Find where the given text appears and provide that cell's center as [x, y] coordinate. 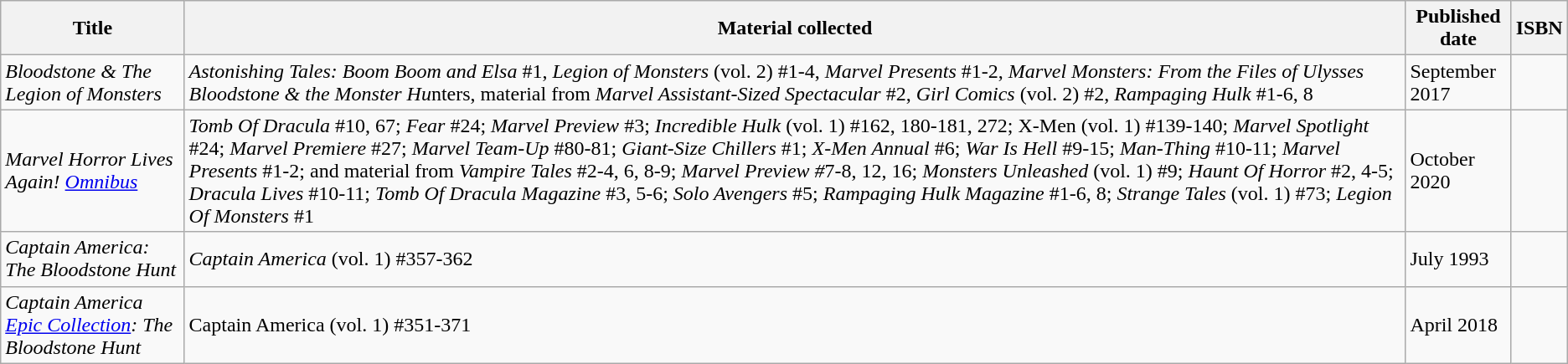
April 2018 [1458, 325]
Captain America (vol. 1) #357-362 [795, 259]
ISBN [1540, 28]
July 1993 [1458, 259]
Captain America (vol. 1) #351-371 [795, 325]
Published date [1458, 28]
Marvel Horror Lives Again! Omnibus [92, 171]
Title [92, 28]
Captain America Epic Collection: The Bloodstone Hunt [92, 325]
Material collected [795, 28]
September 2017 [1458, 82]
Captain America: The Bloodstone Hunt [92, 259]
Bloodstone & The Legion of Monsters [92, 82]
October 2020 [1458, 171]
